Detect which cell encompasses the target text, then output its (x, y) center coordinate. 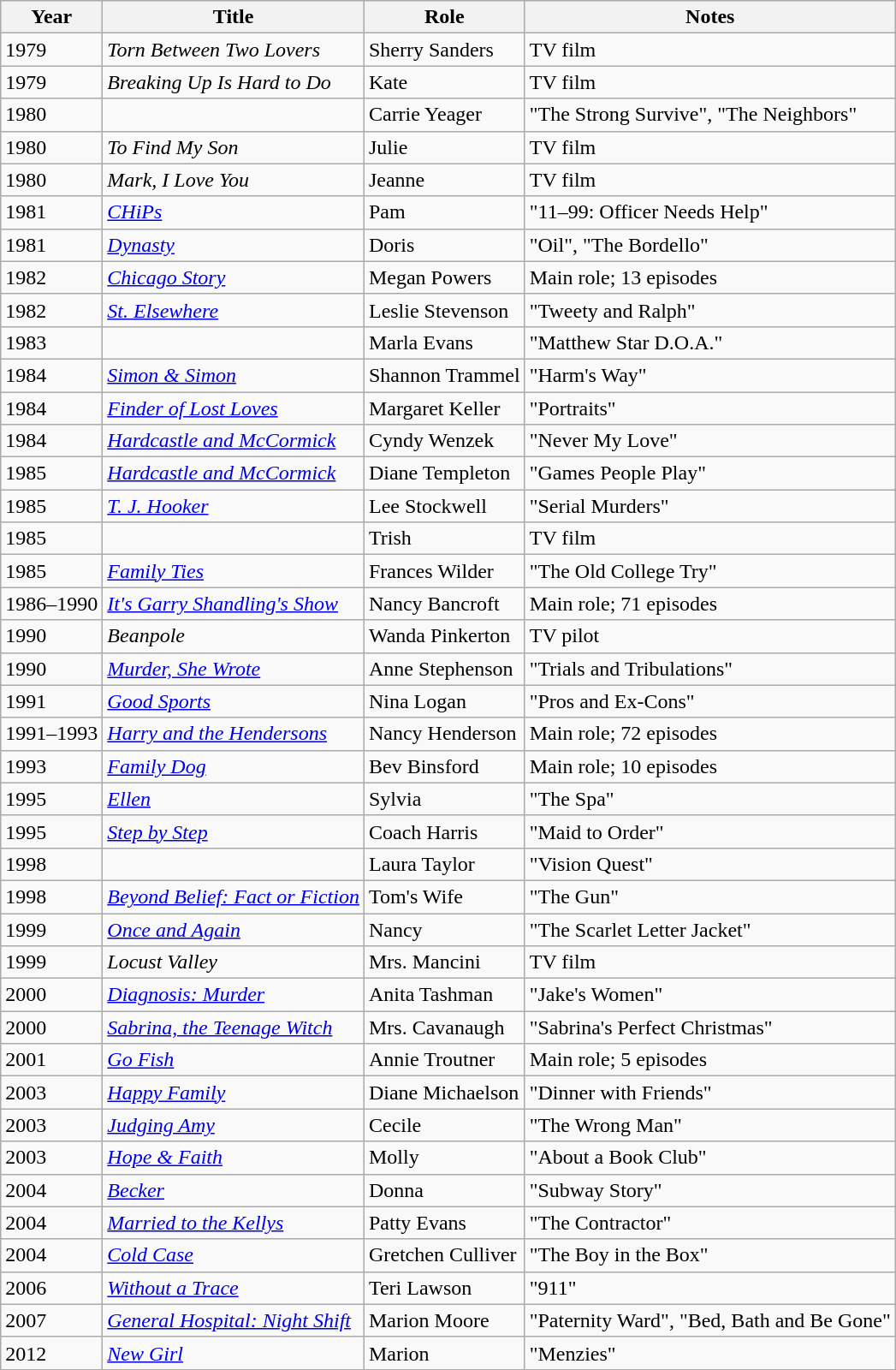
Dynasty (234, 245)
Molly (444, 1158)
"Pros and Ex-Cons" (710, 701)
Laura Taylor (444, 864)
"The Strong Survive", "The Neighbors" (710, 115)
Nancy Bancroft (444, 604)
Marion (444, 1353)
"Matthew Star D.O.A." (710, 342)
"The Wrong Man" (710, 1125)
Without a Trace (234, 1288)
Breaking Up Is Hard to Do (234, 82)
Donna (444, 1190)
Coach Harris (444, 831)
Family Dog (234, 766)
"Menzies" (710, 1353)
Sherry Sanders (444, 50)
Diane Templeton (444, 474)
Married to the Kellys (234, 1223)
Role (444, 17)
CHiPs (234, 212)
1993 (51, 766)
Step by Step (234, 831)
Locust Valley (234, 962)
Notes (710, 17)
"Jake's Women" (710, 995)
"The Old College Try" (710, 571)
Happy Family (234, 1093)
Lee Stockwell (444, 506)
To Find My Son (234, 147)
Pam (444, 212)
It's Garry Shandling's Show (234, 604)
Main role; 71 episodes (710, 604)
Chicago Story (234, 277)
Once and Again (234, 929)
"Oil", "The Bordello" (710, 245)
"911" (710, 1288)
Megan Powers (444, 277)
Mrs. Mancini (444, 962)
"The Gun" (710, 896)
"The Contractor" (710, 1223)
Harry and the Hendersons (234, 734)
Becker (234, 1190)
"Harm's Way" (710, 375)
Trish (444, 539)
Family Ties (234, 571)
Mrs. Cavanaugh (444, 1027)
Shannon Trammel (444, 375)
Main role; 10 episodes (710, 766)
Marla Evans (444, 342)
Year (51, 17)
"The Boy in the Box" (710, 1255)
Nancy Henderson (444, 734)
Ellen (234, 799)
Teri Lawson (444, 1288)
Main role; 5 episodes (710, 1060)
2006 (51, 1288)
"11–99: Officer Needs Help" (710, 212)
"Dinner with Friends" (710, 1093)
Finder of Lost Loves (234, 408)
Judging Amy (234, 1125)
2001 (51, 1060)
Margaret Keller (444, 408)
Sabrina, the Teenage Witch (234, 1027)
"Serial Murders" (710, 506)
Cold Case (234, 1255)
"Trials and Tribulations" (710, 669)
"The Spa" (710, 799)
Diane Michaelson (444, 1093)
"Paternity Ward", "Bed, Bath and Be Gone" (710, 1320)
Patty Evans (444, 1223)
"Portraits" (710, 408)
Go Fish (234, 1060)
Sylvia (444, 799)
"Subway Story" (710, 1190)
Beanpole (234, 636)
Nancy (444, 929)
Kate (444, 82)
1983 (51, 342)
Hope & Faith (234, 1158)
Gretchen Culliver (444, 1255)
Cecile (444, 1125)
Marion Moore (444, 1320)
Beyond Belief: Fact or Fiction (234, 896)
Nina Logan (444, 701)
"Vision Quest" (710, 864)
1986–1990 (51, 604)
Jeanne (444, 180)
2012 (51, 1353)
St. Elsewhere (234, 310)
Carrie Yeager (444, 115)
Tom's Wife (444, 896)
Julie (444, 147)
2007 (51, 1320)
Anne Stephenson (444, 669)
1991–1993 (51, 734)
Main role; 13 episodes (710, 277)
TV pilot (710, 636)
General Hospital: Night Shift (234, 1320)
Murder, She Wrote (234, 669)
1991 (51, 701)
Doris (444, 245)
Title (234, 17)
Annie Troutner (444, 1060)
Good Sports (234, 701)
"The Scarlet Letter Jacket" (710, 929)
"Tweety and Ralph" (710, 310)
"About a Book Club" (710, 1158)
Anita Tashman (444, 995)
Torn Between Two Lovers (234, 50)
"Never My Love" (710, 441)
Cyndy Wenzek (444, 441)
Mark, I Love You (234, 180)
"Games People Play" (710, 474)
Diagnosis: Murder (234, 995)
New Girl (234, 1353)
Bev Binsford (444, 766)
Leslie Stevenson (444, 310)
"Maid to Order" (710, 831)
Frances Wilder (444, 571)
Wanda Pinkerton (444, 636)
Simon & Simon (234, 375)
"Sabrina's Perfect Christmas" (710, 1027)
T. J. Hooker (234, 506)
Main role; 72 episodes (710, 734)
